Determine the (x, y) coordinate at the center of the cell enclosing the given text.  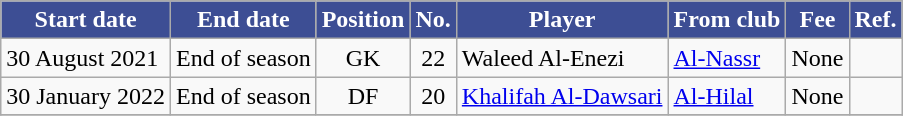
30 August 2021 (86, 58)
Ref. (876, 20)
Fee (818, 20)
Start date (86, 20)
Al-Nassr (727, 58)
Khalifah Al-Dawsari (562, 96)
Position (363, 20)
GK (363, 58)
22 (433, 58)
20 (433, 96)
DF (363, 96)
Waleed Al-Enezi (562, 58)
From club (727, 20)
Al-Hilal (727, 96)
End date (243, 20)
No. (433, 20)
Player (562, 20)
30 January 2022 (86, 96)
